Capture the cell that displays the provided text and extract its (x, y) central coordinate. 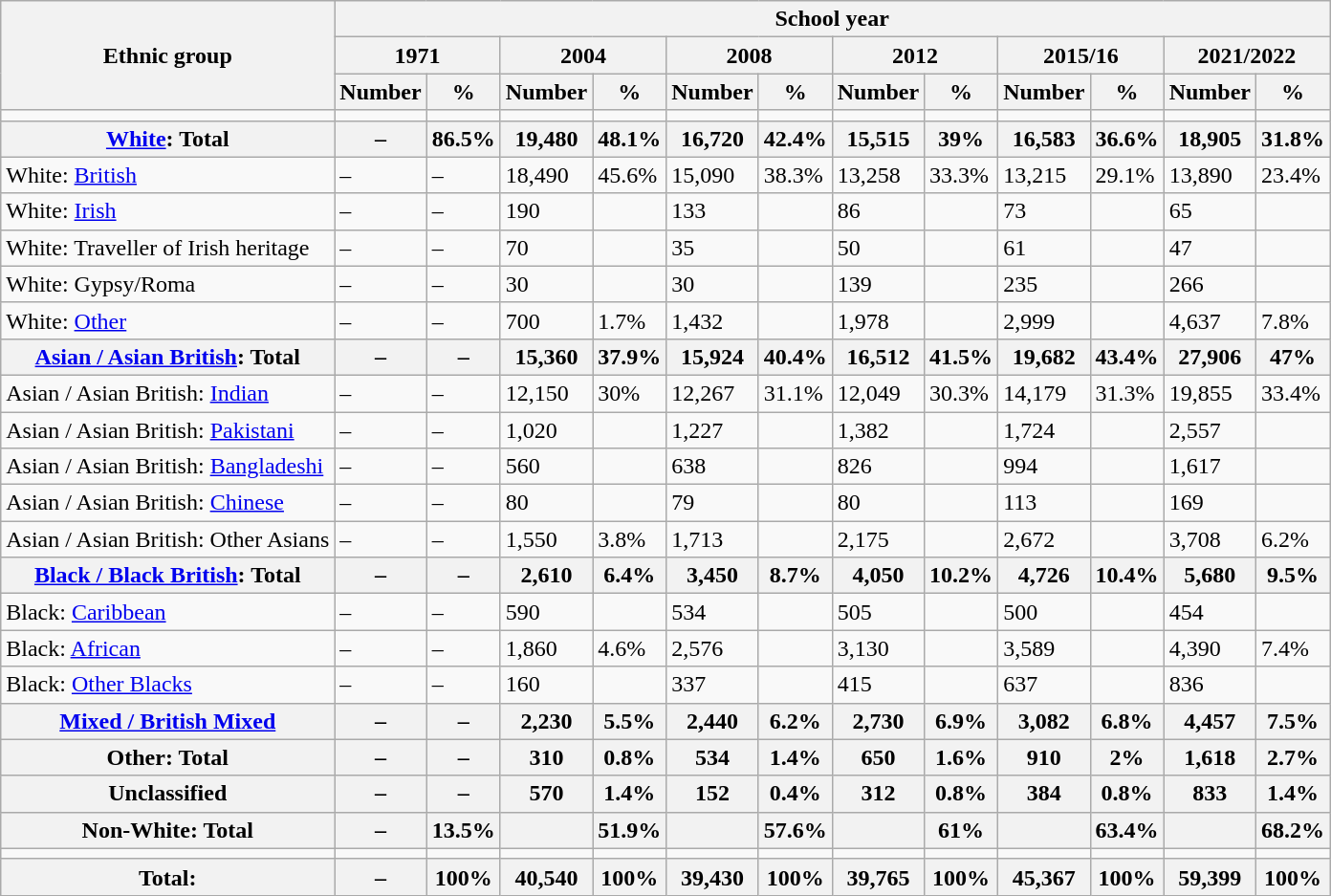
79 (712, 503)
Asian / Asian British: Total (168, 357)
160 (546, 685)
50 (878, 248)
2,672 (1044, 539)
266 (1210, 284)
Other: Total (168, 757)
14,179 (1044, 393)
19,855 (1210, 393)
27,906 (1210, 357)
4,457 (1210, 721)
Asian / Asian British: Pakistani (168, 429)
2021/2022 (1247, 55)
48.1% (629, 139)
Non-White: Total (168, 830)
36.6% (1126, 139)
1,724 (1044, 429)
3,130 (878, 648)
White: Other (168, 320)
15,360 (546, 357)
65 (1210, 211)
910 (1044, 757)
190 (546, 211)
15,924 (712, 357)
61 (1044, 248)
10.4% (1126, 576)
2,730 (878, 721)
700 (546, 320)
35 (712, 248)
6.8% (1126, 721)
13,890 (1210, 175)
12,049 (878, 393)
Asian / Asian British: Indian (168, 393)
2% (1126, 757)
57.6% (796, 830)
40,540 (546, 877)
133 (712, 211)
Black: African (168, 648)
10.2% (962, 576)
2.7% (1293, 757)
312 (878, 794)
169 (1210, 503)
836 (1210, 685)
637 (1044, 685)
School year (832, 19)
45,367 (1044, 877)
31.8% (1293, 139)
384 (1044, 794)
4,050 (878, 576)
White: British (168, 175)
570 (546, 794)
Asian / Asian British: Bangladeshi (168, 467)
Black: Caribbean (168, 612)
1,618 (1210, 757)
1,860 (546, 648)
152 (712, 794)
2,230 (546, 721)
638 (712, 467)
33.4% (1293, 393)
39% (962, 139)
590 (546, 612)
139 (878, 284)
86.5% (463, 139)
113 (1044, 503)
13,215 (1044, 175)
2,999 (1044, 320)
1.7% (629, 320)
68.2% (1293, 830)
30.3% (962, 393)
29.1% (1126, 175)
3,708 (1210, 539)
415 (878, 685)
12,267 (712, 393)
18,490 (546, 175)
2,440 (712, 721)
39,765 (878, 877)
310 (546, 757)
51.9% (629, 830)
12,150 (546, 393)
1,550 (546, 539)
White: Irish (168, 211)
Asian / Asian British: Other Asians (168, 539)
2,576 (712, 648)
6.9% (962, 721)
7.8% (1293, 320)
61% (962, 830)
4,390 (1210, 648)
73 (1044, 211)
Ethnic group (168, 55)
White: Gypsy/Roma (168, 284)
2004 (583, 55)
1,382 (878, 429)
47 (1210, 248)
1,978 (878, 320)
4,637 (1210, 320)
31.1% (796, 393)
42.4% (796, 139)
4,726 (1044, 576)
1.6% (962, 757)
5.5% (629, 721)
63.4% (1126, 830)
826 (878, 467)
7.5% (1293, 721)
39,430 (712, 877)
45.6% (629, 175)
994 (1044, 467)
19,480 (546, 139)
30% (629, 393)
1,227 (712, 429)
13,258 (878, 175)
16,512 (878, 357)
38.3% (796, 175)
16,720 (712, 139)
0.4% (796, 794)
Unclassified (168, 794)
Black / Black British: Total (168, 576)
3.8% (629, 539)
33.3% (962, 175)
3,589 (1044, 648)
235 (1044, 284)
2012 (914, 55)
2008 (750, 55)
31.3% (1126, 393)
White: Total (168, 139)
86 (878, 211)
2015/16 (1080, 55)
2,610 (546, 576)
650 (878, 757)
59,399 (1210, 877)
7.4% (1293, 648)
2,175 (878, 539)
13.5% (463, 830)
Mixed / British Mixed (168, 721)
White: Traveller of Irish heritage (168, 248)
337 (712, 685)
1,713 (712, 539)
3,082 (1044, 721)
23.4% (1293, 175)
454 (1210, 612)
500 (1044, 612)
4.6% (629, 648)
560 (546, 467)
1,432 (712, 320)
5,680 (1210, 576)
15,515 (878, 139)
47% (1293, 357)
2,557 (1210, 429)
833 (1210, 794)
1971 (417, 55)
18,905 (1210, 139)
Total: (168, 877)
41.5% (962, 357)
1,020 (546, 429)
16,583 (1044, 139)
3,450 (712, 576)
19,682 (1044, 357)
15,090 (712, 175)
37.9% (629, 357)
Black: Other Blacks (168, 685)
40.4% (796, 357)
8.7% (796, 576)
70 (546, 248)
6.4% (629, 576)
Asian / Asian British: Chinese (168, 503)
43.4% (1126, 357)
505 (878, 612)
1,617 (1210, 467)
9.5% (1293, 576)
